For the text-containing cell, return its midpoint in [x, y] coordinate format. 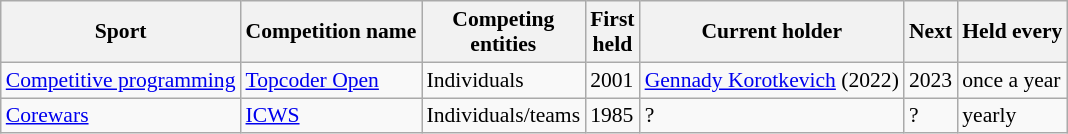
Competition name [330, 32]
yearly [1012, 116]
2023 [930, 80]
Current holder [772, 32]
1985 [612, 116]
Next [930, 32]
ICWS [330, 116]
Corewars [121, 116]
Gennady Korotkevich (2022) [772, 80]
First held [612, 32]
once a year [1012, 80]
Held every [1012, 32]
Individuals/teams [504, 116]
2001 [612, 80]
Individuals [504, 80]
Competitive programming [121, 80]
Topcoder Open [330, 80]
Competing entities [504, 32]
Sport [121, 32]
